Search for the cell housing the specified text and yield its (X, Y) center coordinate. 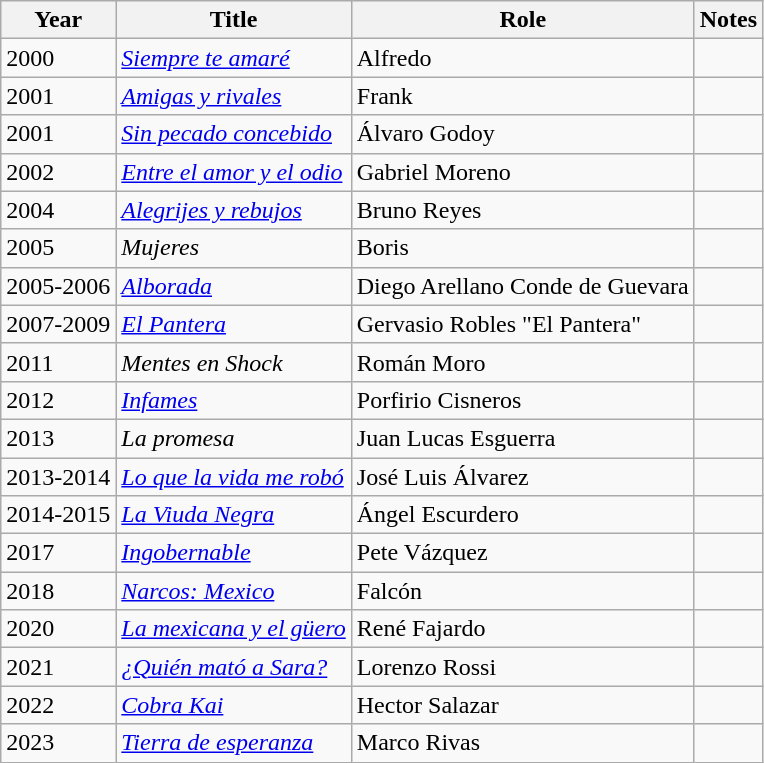
2018 (58, 591)
Gervasio Robles "El Pantera" (522, 324)
2022 (58, 705)
Pete Vázquez (522, 553)
Sin pecado concebido (234, 134)
Bruno Reyes (522, 210)
Notes (728, 20)
La Viuda Negra (234, 515)
Tierra de esperanza (234, 743)
2005 (58, 248)
Porfirio Cisneros (522, 400)
Álvaro Godoy (522, 134)
Mujeres (234, 248)
Alfredo (522, 58)
Gabriel Moreno (522, 172)
Entre el amor y el odio (234, 172)
2017 (58, 553)
Román Moro (522, 362)
2014-2015 (58, 515)
Marco Rivas (522, 743)
Hector Salazar (522, 705)
Year (58, 20)
Ángel Escurdero (522, 515)
2013-2014 (58, 477)
Mentes en Shock (234, 362)
2004 (58, 210)
Frank (522, 96)
Ingobernable (234, 553)
Alegrijes y rebujos (234, 210)
2000 (58, 58)
Role (522, 20)
2002 (58, 172)
René Fajardo (522, 629)
El Pantera (234, 324)
José Luis Álvarez (522, 477)
Narcos: Mexico (234, 591)
2021 (58, 667)
Lo que la vida me robó (234, 477)
2007-2009 (58, 324)
Boris (522, 248)
Falcón (522, 591)
2005-2006 (58, 286)
Siempre te amaré (234, 58)
Lorenzo Rossi (522, 667)
2023 (58, 743)
La promesa (234, 438)
2013 (58, 438)
La mexicana y el güero (234, 629)
Title (234, 20)
Cobra Kai (234, 705)
2012 (58, 400)
2011 (58, 362)
Juan Lucas Esguerra (522, 438)
2020 (58, 629)
Amigas y rivales (234, 96)
¿Quién mató a Sara? (234, 667)
Alborada (234, 286)
Diego Arellano Conde de Guevara (522, 286)
Infames (234, 400)
